From the cell containing the given text, extract its center point as [X, Y] coordinate. 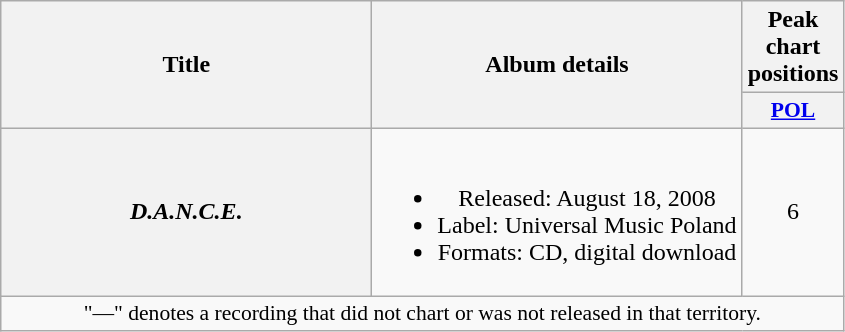
POL [793, 111]
Released: August 18, 2008Label: Universal Music PolandFormats: CD, digital download [557, 212]
D.A.N.C.E. [186, 212]
"—" denotes a recording that did not chart or was not released in that territory. [422, 314]
6 [793, 212]
Album details [557, 65]
Peak chart positions [793, 47]
Title [186, 65]
